Provide the [X, Y] coordinate of the cell's center where the given text is located.  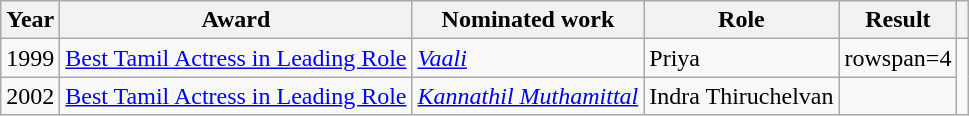
Year [30, 20]
1999 [30, 58]
Kannathil Muthamittal [528, 96]
Nominated work [528, 20]
Indra Thiruchelvan [742, 96]
2002 [30, 96]
Award [236, 20]
Priya [742, 58]
rowspan=4 [898, 58]
Result [898, 20]
Vaali [528, 58]
Role [742, 20]
